Pinpoint the cell where the given text exists, returning its (X, Y) midpoint coordinate. 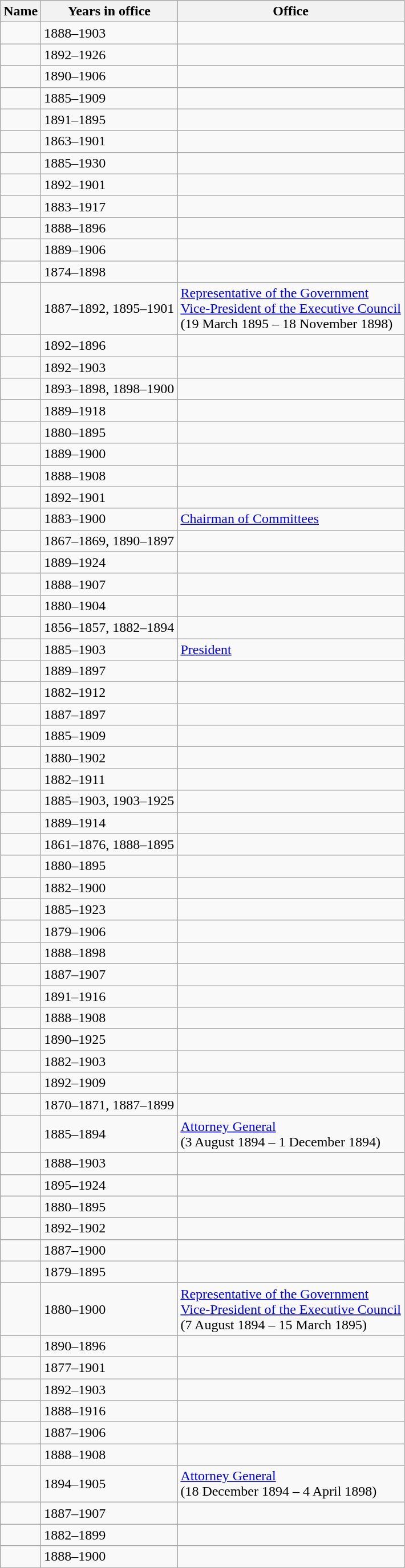
1880–1902 (110, 758)
1889–1900 (110, 454)
1892–1926 (110, 55)
1883–1900 (110, 519)
1879–1906 (110, 931)
Office (291, 11)
1863–1901 (110, 141)
1885–1903, 1903–1925 (110, 801)
1891–1916 (110, 997)
1885–1930 (110, 163)
Attorney General(18 December 1894 – 4 April 1898) (291, 1484)
1882–1900 (110, 888)
Years in office (110, 11)
1887–1900 (110, 1250)
1888–1898 (110, 953)
Chairman of Committees (291, 519)
1882–1911 (110, 779)
1888–1916 (110, 1411)
1883–1917 (110, 206)
1880–1900 (110, 1309)
1889–1897 (110, 671)
1877–1901 (110, 1367)
1889–1918 (110, 411)
1887–1897 (110, 714)
1890–1906 (110, 76)
Representative of the GovernmentVice-President of the Executive Council(19 March 1895 – 18 November 1898) (291, 309)
1885–1894 (110, 1134)
1867–1869, 1890–1897 (110, 541)
Representative of the GovernmentVice-President of the Executive Council(7 August 1894 – 15 March 1895) (291, 1309)
1882–1912 (110, 693)
1892–1896 (110, 346)
1892–1909 (110, 1083)
1870–1871, 1887–1899 (110, 1105)
1889–1906 (110, 250)
1890–1896 (110, 1346)
1861–1876, 1888–1895 (110, 844)
1882–1899 (110, 1535)
1888–1907 (110, 584)
1888–1900 (110, 1557)
1887–1906 (110, 1433)
1880–1904 (110, 606)
1895–1924 (110, 1185)
1889–1914 (110, 823)
Attorney General(3 August 1894 – 1 December 1894) (291, 1134)
1891–1895 (110, 120)
1885–1903 (110, 649)
Name (21, 11)
President (291, 649)
1892–1902 (110, 1228)
1888–1896 (110, 228)
1894–1905 (110, 1484)
1887–1892, 1895–1901 (110, 309)
1856–1857, 1882–1894 (110, 627)
1885–1923 (110, 909)
1874–1898 (110, 272)
1893–1898, 1898–1900 (110, 389)
1890–1925 (110, 1040)
1882–1903 (110, 1061)
1879–1895 (110, 1272)
1889–1924 (110, 562)
